Return (x, y) of the center of cell containing provided text 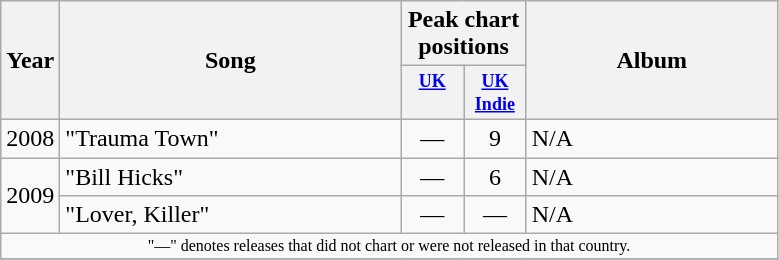
6 (496, 177)
UK (432, 93)
Year (30, 60)
"Trauma Town" (230, 138)
9 (496, 138)
"Bill Hicks" (230, 177)
UKIndie (496, 93)
"—" denotes releases that did not chart or were not released in that country. (390, 246)
"Lover, Killer" (230, 215)
2008 (30, 138)
2009 (30, 196)
Song (230, 60)
Album (652, 60)
Peak chart positions (464, 34)
